Identify which cell holds the provided text, then report its (X, Y) central coordinate. 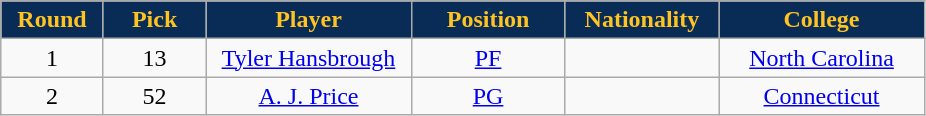
Tyler Hansbrough (308, 58)
College (822, 20)
Position (488, 20)
Nationality (642, 20)
52 (154, 96)
13 (154, 58)
North Carolina (822, 58)
Pick (154, 20)
2 (52, 96)
1 (52, 58)
Player (308, 20)
Round (52, 20)
PG (488, 96)
PF (488, 58)
A. J. Price (308, 96)
Connecticut (822, 96)
